Pinpoint the cell where the given text exists, returning its (x, y) midpoint coordinate. 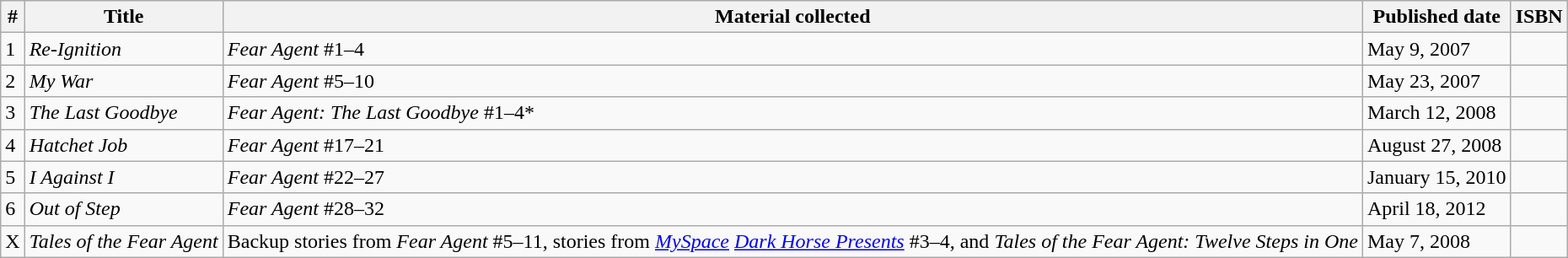
Hatchet Job (123, 145)
My War (123, 81)
2 (13, 81)
Fear Agent #1–4 (792, 49)
4 (13, 145)
6 (13, 209)
Fear Agent #17–21 (792, 145)
Title (123, 17)
ISBN (1539, 17)
Backup stories from Fear Agent #5–11, stories from MySpace Dark Horse Presents #3–4, and Tales of the Fear Agent: Twelve Steps in One (792, 241)
3 (13, 113)
Out of Step (123, 209)
March 12, 2008 (1436, 113)
Tales of the Fear Agent (123, 241)
April 18, 2012 (1436, 209)
August 27, 2008 (1436, 145)
5 (13, 177)
Re-Ignition (123, 49)
X (13, 241)
May 7, 2008 (1436, 241)
I Against I (123, 177)
January 15, 2010 (1436, 177)
# (13, 17)
Fear Agent #5–10 (792, 81)
Fear Agent #22–27 (792, 177)
Fear Agent #28–32 (792, 209)
May 23, 2007 (1436, 81)
Material collected (792, 17)
The Last Goodbye (123, 113)
Fear Agent: The Last Goodbye #1–4* (792, 113)
May 9, 2007 (1436, 49)
Published date (1436, 17)
1 (13, 49)
